Identify which cell holds the provided text, then report its [X, Y] central coordinate. 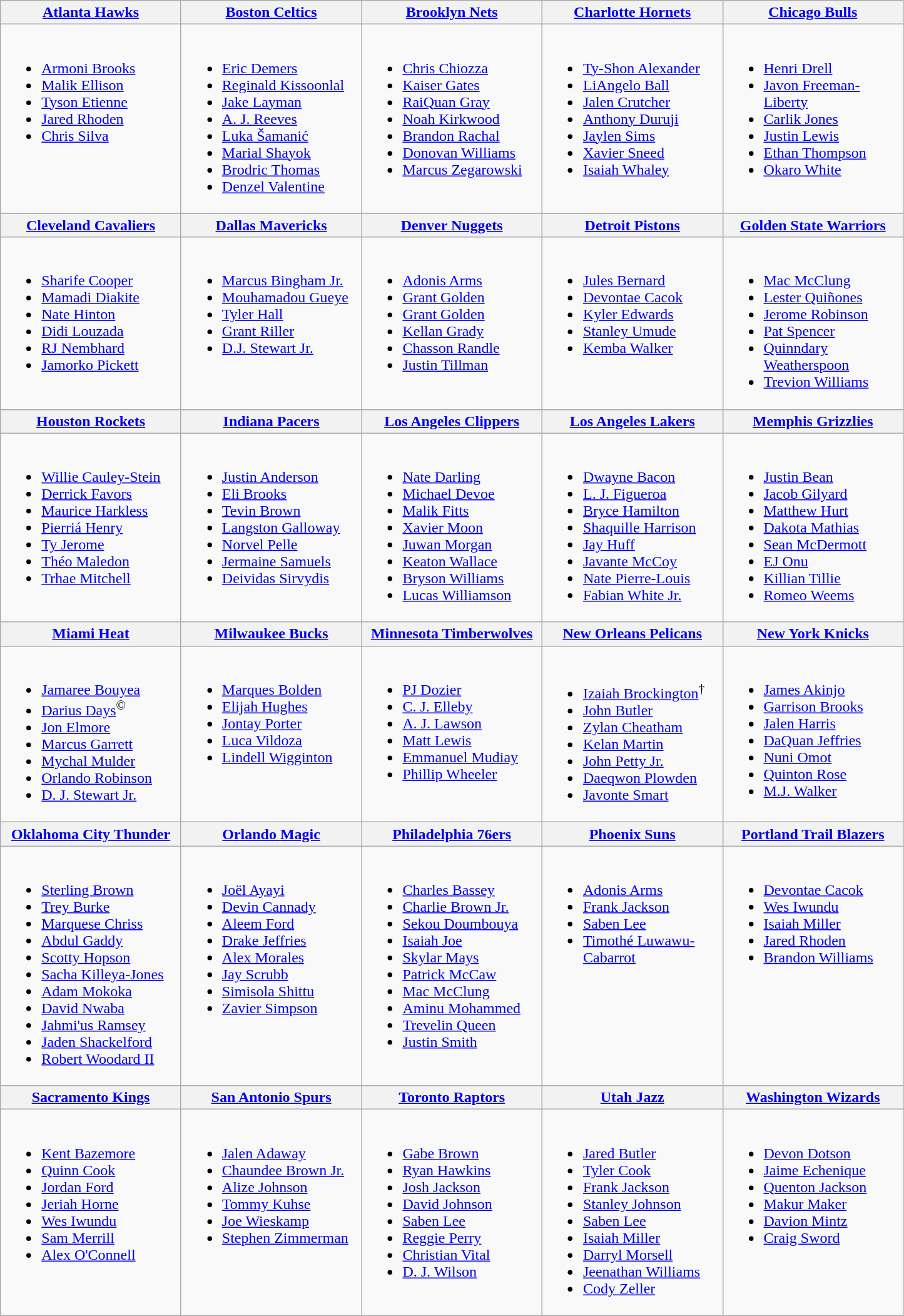
Marcus Bingham Jr.Mouhamadou GueyeTyler HallGrant RillerD.J. Stewart Jr. [272, 323]
James AkinjoGarrison BrooksJalen HarrisDaQuan JeffriesNuni OmotQuinton RoseM.J. Walker [813, 734]
Jared ButlerTyler CookFrank JacksonStanley JohnsonSaben LeeIsaiah MillerDarryl MorsellJeenathan WilliamsCody Zeller [632, 1213]
Atlanta Hawks [91, 13]
Philadelphia 76ers [452, 834]
Henri DrellJavon Freeman-LibertyCarlik JonesJustin LewisEthan ThompsonOkaro White [813, 119]
Portland Trail Blazers [813, 834]
Jules BernardDevontae CacokKyler EdwardsStanley UmudeKemba Walker [632, 323]
Joël AyayiDevin CannadyAleem FordDrake JeffriesAlex MoralesJay ScrubbSimisola ShittuZavier Simpson [272, 966]
Devon DotsonJaime EcheniqueQuenton JacksonMakur MakerDavion MintzCraig Sword [813, 1213]
Justin AndersonEli BrooksTevin BrownLangston GallowayNorvel PelleJermaine SamuelsDeividas Sirvydis [272, 528]
Chris ChiozzaKaiser GatesRaiQuan GrayNoah KirkwoodBrandon RachalDonovan WilliamsMarcus Zegarowski [452, 119]
Toronto Raptors [452, 1098]
Sharife CooperMamadi DiakiteNate HintonDidi LouzadaRJ NembhardJamorko Pickett [91, 323]
Adonis ArmsGrant GoldenGrant GoldenKellan GradyChasson RandleJustin Tillman [452, 323]
Indiana Pacers [272, 421]
Gabe BrownRyan HawkinsJosh JacksonDavid JohnsonSaben LeeReggie PerryChristian VitalD. J. Wilson [452, 1213]
Charles BasseyCharlie Brown Jr.Sekou DoumbouyaIsaiah JoeSkylar MaysPatrick McCawMac McClungAminu MohammedTrevelin QueenJustin Smith [452, 966]
Nate DarlingMichael DevoeMalik FittsXavier MoonJuwan MorganKeaton WallaceBryson WilliamsLucas Williamson [452, 528]
Armoni BrooksMalik EllisonTyson EtienneJared RhodenChris Silva [91, 119]
Washington Wizards [813, 1098]
Miami Heat [91, 634]
Memphis Grizzlies [813, 421]
Oklahoma City Thunder [91, 834]
Jalen AdawayChaundee Brown Jr.Alize JohnsonTommy KuhseJoe WieskampStephen Zimmerman [272, 1213]
Jamaree BouyeaDarius Days©Jon ElmoreMarcus GarrettMychal MulderOrlando RobinsonD. J. Stewart Jr. [91, 734]
Denver Nuggets [452, 225]
Mac McClungLester QuiñonesJerome RobinsonPat SpencerQuinndary WeatherspoonTrevion Williams [813, 323]
PJ DozierC. J. EllebyA. J. LawsonMatt LewisEmmanuel MudiayPhillip Wheeler [452, 734]
Los Angeles Lakers [632, 421]
Cleveland Cavaliers [91, 225]
New York Knicks [813, 634]
Adonis ArmsFrank JacksonSaben LeeTimothé Luwawu-Cabarrot [632, 966]
Ty-Shon AlexanderLiAngelo BallJalen CrutcherAnthony DurujiJaylen SimsXavier SneedIsaiah Whaley [632, 119]
Izaiah Brockington†John ButlerZylan CheathamKelan MartinJohn Petty Jr.Daeqwon PlowdenJavonte Smart [632, 734]
Willie Cauley-SteinDerrick FavorsMaurice HarklessPierriá HenryTy JeromeThéo MaledonTrhae Mitchell [91, 528]
Utah Jazz [632, 1098]
Phoenix Suns [632, 834]
Chicago Bulls [813, 13]
Marques BoldenElijah HughesJontay PorterLuca VildozaLindell Wigginton [272, 734]
New Orleans Pelicans [632, 634]
Detroit Pistons [632, 225]
Boston Celtics [272, 13]
Minnesota Timberwolves [452, 634]
Brooklyn Nets [452, 13]
Golden State Warriors [813, 225]
Orlando Magic [272, 834]
Charlotte Hornets [632, 13]
Dallas Mavericks [272, 225]
Dwayne BaconL. J. FigueroaBryce HamiltonShaquille HarrisonJay HuffJavante McCoyNate Pierre-LouisFabian White Jr. [632, 528]
Kent BazemoreQuinn CookJordan FordJeriah HorneWes IwunduSam MerrillAlex O'Connell [91, 1213]
Eric DemersReginald KissoonlalJake LaymanA. J. ReevesLuka ŠamanićMarial ShayokBrodric ThomasDenzel Valentine [272, 119]
Devontae CacokWes IwunduIsaiah MillerJared RhodenBrandon Williams [813, 966]
Sacramento Kings [91, 1098]
Milwaukee Bucks [272, 634]
Houston Rockets [91, 421]
San Antonio Spurs [272, 1098]
Los Angeles Clippers [452, 421]
Justin BeanJacob GilyardMatthew HurtDakota MathiasSean McDermottEJ OnuKillian TillieRomeo Weems [813, 528]
